Find where the given text appears and provide that cell's center as (X, Y) coordinate. 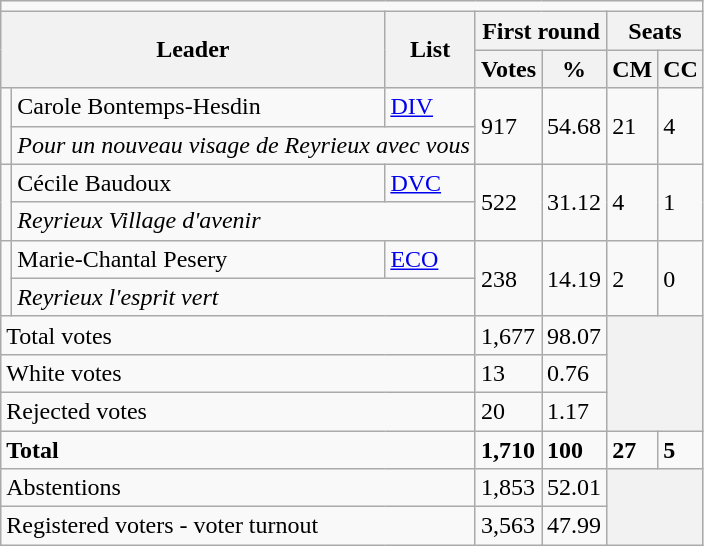
1,853 (508, 488)
522 (508, 202)
20 (508, 411)
3,563 (508, 526)
1,710 (508, 449)
27 (632, 449)
Rejected votes (238, 411)
Seats (656, 31)
0 (681, 278)
1 (681, 202)
DVC (430, 183)
1.17 (574, 411)
14.19 (574, 278)
13 (508, 373)
Leader (193, 50)
Pour un nouveau visage de Reyrieux avec vous (244, 145)
% (574, 69)
238 (508, 278)
917 (508, 126)
Abstentions (238, 488)
CC (681, 69)
100 (574, 449)
DIV (430, 107)
Reyrieux Village d'avenir (244, 221)
Cécile Baudoux (198, 183)
54.68 (574, 126)
0.76 (574, 373)
98.07 (574, 335)
First round (540, 31)
31.12 (574, 202)
2 (632, 278)
Registered voters - voter turnout (238, 526)
Marie-Chantal Pesery (198, 259)
Reyrieux l'esprit vert (244, 297)
Total (238, 449)
White votes (238, 373)
52.01 (574, 488)
21 (632, 126)
List (430, 50)
47.99 (574, 526)
Carole Bontemps-Hesdin (198, 107)
CM (632, 69)
Votes (508, 69)
1,677 (508, 335)
5 (681, 449)
Total votes (238, 335)
ECO (430, 259)
